For the text-containing cell, return its midpoint in (x, y) coordinate format. 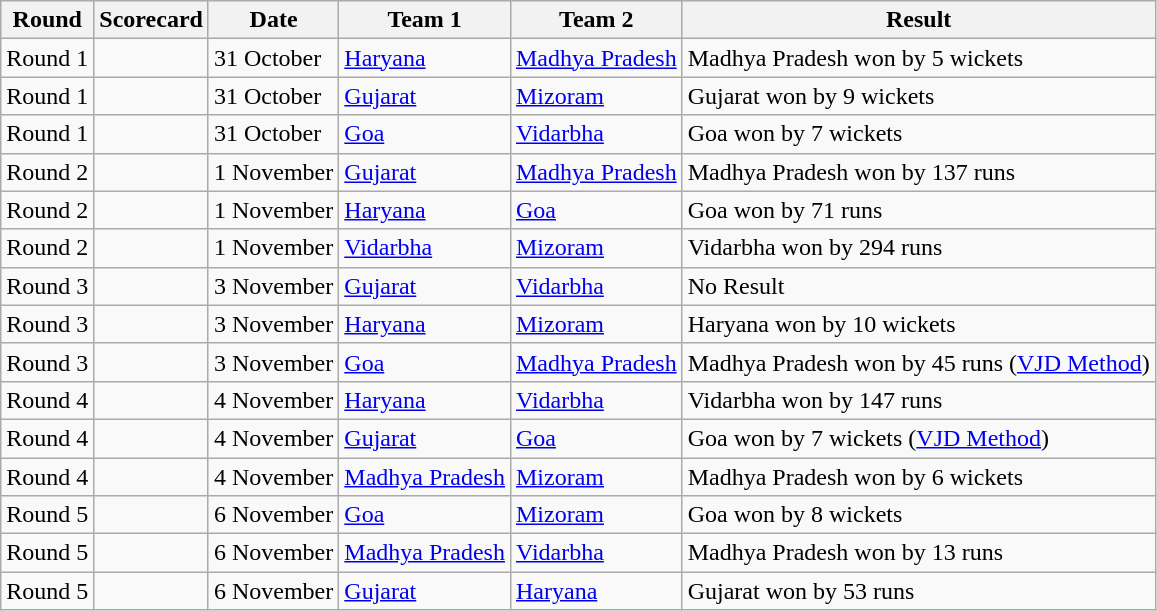
Result (918, 20)
Vidarbha won by 294 runs (918, 248)
Madhya Pradesh won by 6 wickets (918, 477)
Goa won by 8 wickets (918, 515)
Haryana won by 10 wickets (918, 324)
No Result (918, 286)
Madhya Pradesh won by 13 runs (918, 553)
Round (48, 20)
Date (273, 20)
Goa won by 7 wickets (918, 134)
Madhya Pradesh won by 137 runs (918, 172)
Gujarat won by 53 runs (918, 591)
Team 1 (425, 20)
Madhya Pradesh won by 45 runs (VJD Method) (918, 362)
Gujarat won by 9 wickets (918, 96)
Goa won by 7 wickets (VJD Method) (918, 438)
Team 2 (596, 20)
Goa won by 71 runs (918, 210)
Madhya Pradesh won by 5 wickets (918, 58)
Scorecard (152, 20)
Vidarbha won by 147 runs (918, 400)
